Find where the given text appears and provide that cell's center as [X, Y] coordinate. 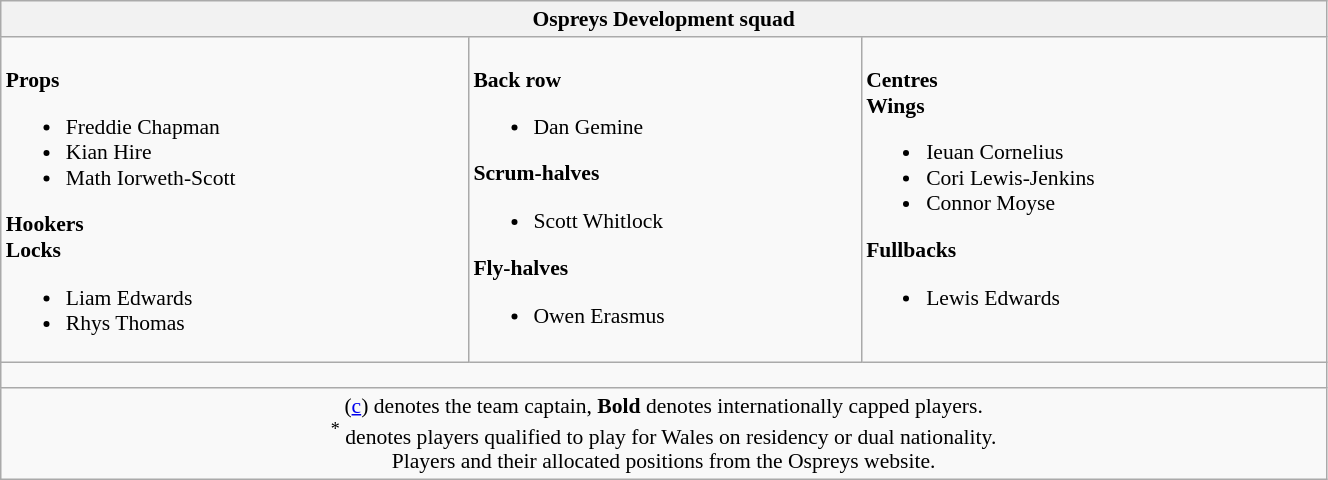
Ospreys Development squad [664, 19]
Props Freddie Chapman Kian Hire Math Iorweth-ScottHookersLocks Liam Edwards Rhys Thomas [235, 200]
Back row Dan GemineScrum-halves Scott WhitlockFly-halves Owen Erasmus [664, 200]
CentresWings Ieuan Cornelius Cori Lewis-Jenkins Connor MoyseFullbacks Lewis Edwards [1094, 200]
